Identify which cell holds the provided text, then report its [X, Y] central coordinate. 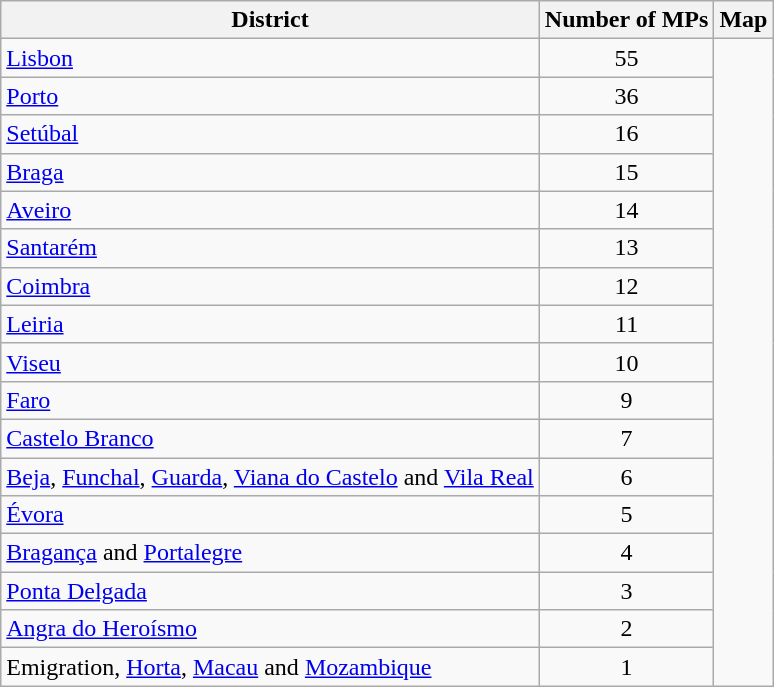
Lisbon [270, 58]
5 [626, 515]
2 [626, 629]
12 [626, 286]
Number of MPs [626, 20]
15 [626, 172]
3 [626, 591]
Évora [270, 515]
Braga [270, 172]
Emigration, Horta, Macau and Mozambique [270, 667]
36 [626, 96]
16 [626, 134]
11 [626, 324]
Ponta Delgada [270, 591]
Porto [270, 96]
Angra do Heroísmo [270, 629]
District [270, 20]
1 [626, 667]
55 [626, 58]
4 [626, 553]
Setúbal [270, 134]
Faro [270, 400]
Beja, Funchal, Guarda, Viana do Castelo and Vila Real [270, 477]
Castelo Branco [270, 438]
Bragança and Portalegre [270, 553]
Leiria [270, 324]
10 [626, 362]
Coimbra [270, 286]
Santarém [270, 248]
Map [744, 20]
Aveiro [270, 210]
6 [626, 477]
Viseu [270, 362]
14 [626, 210]
9 [626, 400]
7 [626, 438]
13 [626, 248]
